Search for the cell housing the specified text and yield its (X, Y) center coordinate. 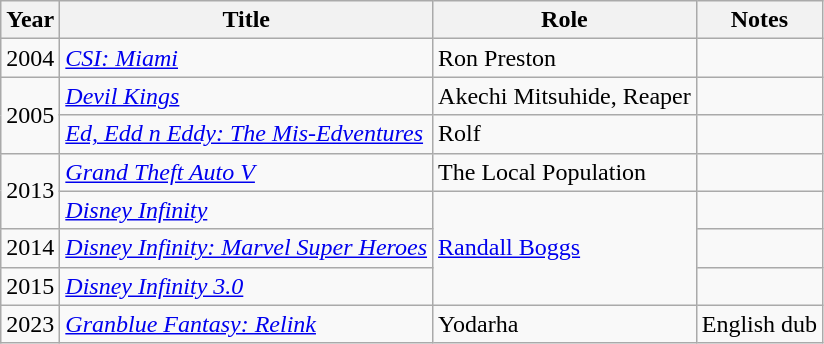
Notes (759, 20)
2014 (30, 248)
Yodarha (565, 324)
Randall Boggs (565, 248)
English dub (759, 324)
2005 (30, 115)
Year (30, 20)
2004 (30, 58)
Rolf (565, 134)
Devil Kings (246, 96)
CSI: Miami (246, 58)
Disney Infinity 3.0 (246, 286)
Title (246, 20)
Akechi Mitsuhide, Reaper (565, 96)
Grand Theft Auto V (246, 172)
2015 (30, 286)
The Local Population (565, 172)
Ron Preston (565, 58)
Disney Infinity (246, 210)
Role (565, 20)
Disney Infinity: Marvel Super Heroes (246, 248)
Ed, Edd n Eddy: The Mis-Edventures (246, 134)
2023 (30, 324)
Granblue Fantasy: Relink (246, 324)
2013 (30, 191)
